Extract the [x, y] coordinate from the center of the cell holding the provided text.  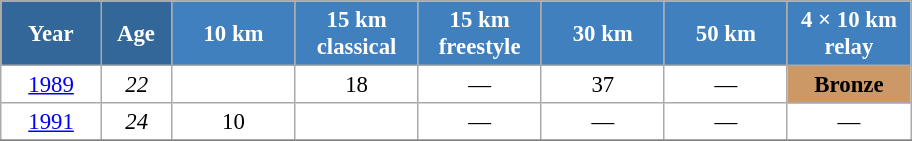
Bronze [848, 85]
15 km classical [356, 34]
18 [356, 85]
1991 [52, 122]
50 km [726, 34]
10 [234, 122]
22 [136, 85]
24 [136, 122]
Year [52, 34]
1989 [52, 85]
Age [136, 34]
15 km freestyle [480, 34]
4 × 10 km relay [848, 34]
37 [602, 85]
30 km [602, 34]
10 km [234, 34]
